Pinpoint the cell where the given text exists, returning its (x, y) midpoint coordinate. 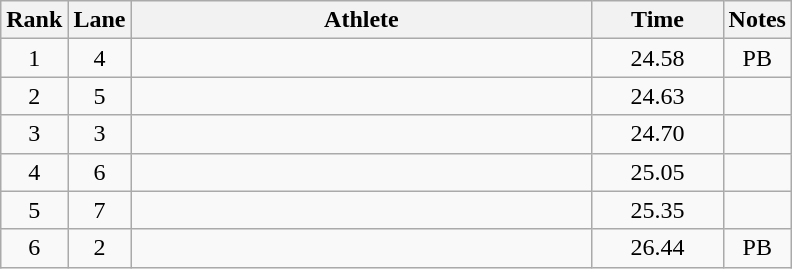
Notes (757, 20)
24.70 (658, 134)
25.35 (658, 210)
7 (100, 210)
25.05 (658, 172)
1 (34, 58)
Lane (100, 20)
24.58 (658, 58)
Athlete (362, 20)
Time (658, 20)
26.44 (658, 248)
24.63 (658, 96)
Rank (34, 20)
